Detect which cell encompasses the target text, then output its (x, y) center coordinate. 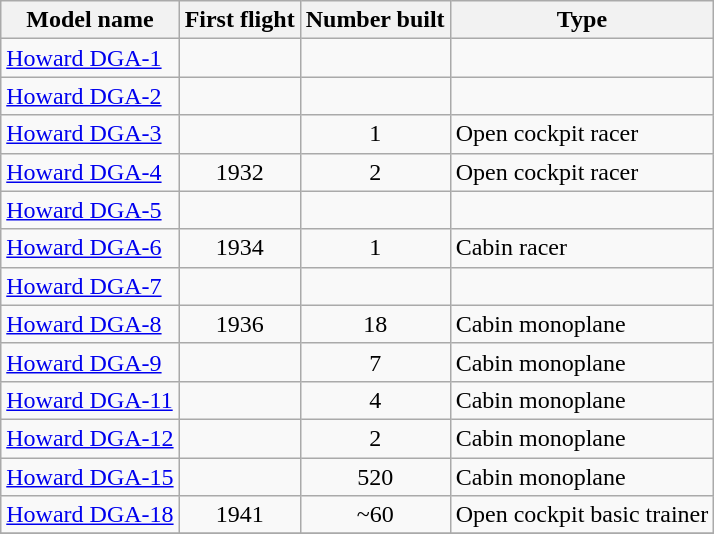
7 (375, 362)
~60 (375, 515)
Type (582, 20)
18 (375, 324)
Howard DGA-9 (90, 362)
Howard DGA-18 (90, 515)
Howard DGA-12 (90, 438)
1932 (240, 172)
Howard DGA-4 (90, 172)
1936 (240, 324)
1934 (240, 248)
Howard DGA-3 (90, 134)
Howard DGA-15 (90, 477)
520 (375, 477)
Howard DGA-1 (90, 58)
Howard DGA-2 (90, 96)
Howard DGA-7 (90, 286)
Number built (375, 20)
Model name (90, 20)
Cabin racer (582, 248)
Howard DGA-11 (90, 400)
1941 (240, 515)
Open cockpit basic trainer (582, 515)
Howard DGA-6 (90, 248)
First flight (240, 20)
4 (375, 400)
Howard DGA-8 (90, 324)
Howard DGA-5 (90, 210)
